Find where the given text appears and provide that cell's center as [X, Y] coordinate. 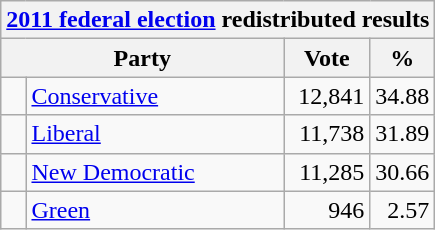
Conservative [155, 96]
34.88 [402, 96]
Liberal [155, 134]
2011 federal election redistributed results [218, 20]
% [402, 58]
2.57 [402, 210]
11,285 [327, 172]
12,841 [327, 96]
11,738 [327, 134]
946 [327, 210]
31.89 [402, 134]
New Democratic [155, 172]
30.66 [402, 172]
Vote [327, 58]
Green [155, 210]
Party [142, 58]
